Scan for the cell matching the given text and deliver its [X, Y] coordinate at center. 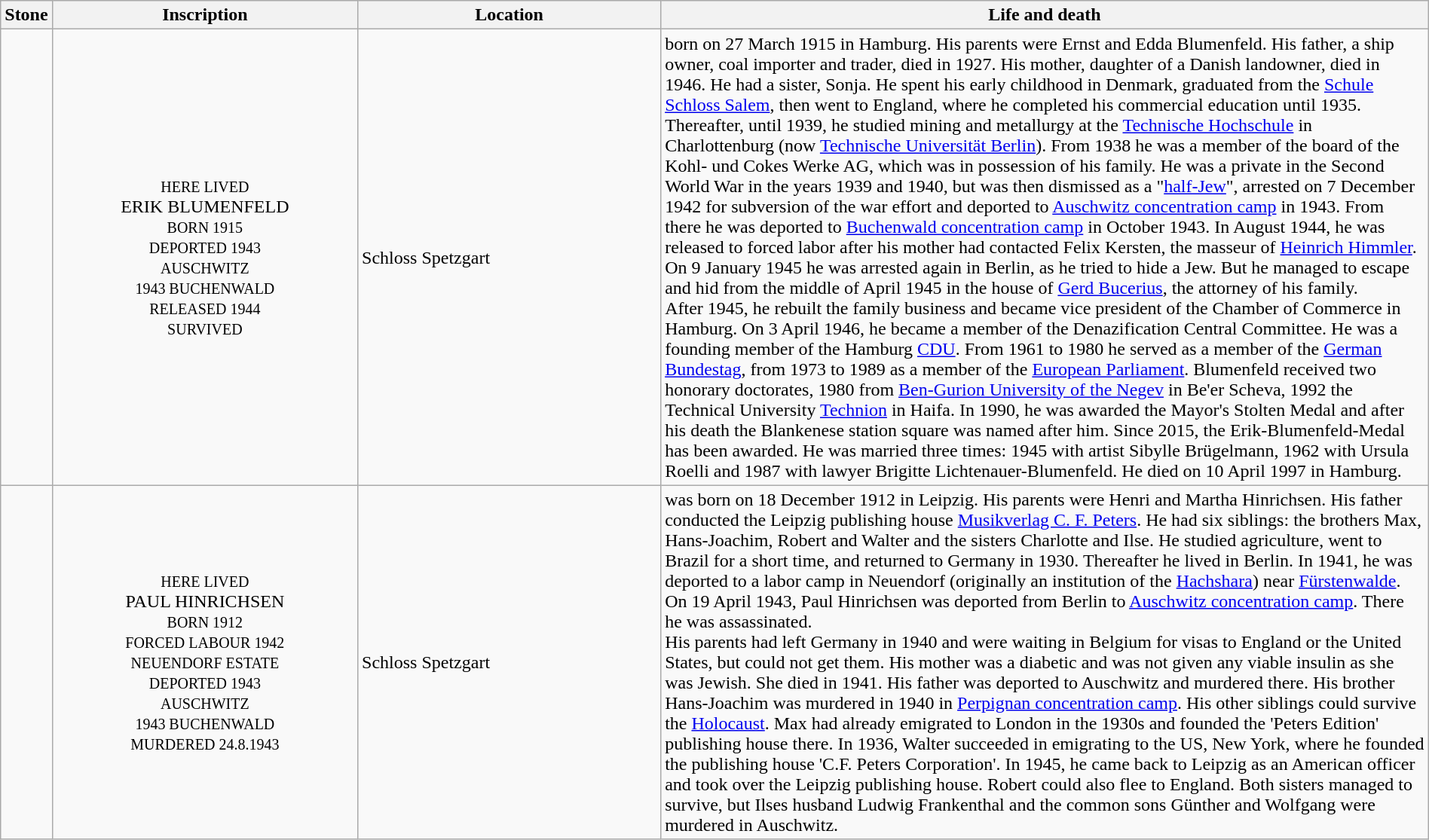
Inscription [205, 15]
HERE LIVEDERIK BLUMENFELDBORN 1915DEPORTED 1943AUSCHWITZ1943 BUCHENWALDRELEASED 1944SURVIVED [205, 258]
Stone [26, 15]
HERE LIVEDPAUL HINRICHSENBORN 1912FORCED LABOUR 1942NEUENDORF ESTATEDEPORTED 1943AUSCHWITZ1943 BUCHENWALDMURDERED 24.8.1943 [205, 662]
Location [509, 15]
Life and death [1045, 15]
